Identify which cell holds the provided text, then report its [X, Y] central coordinate. 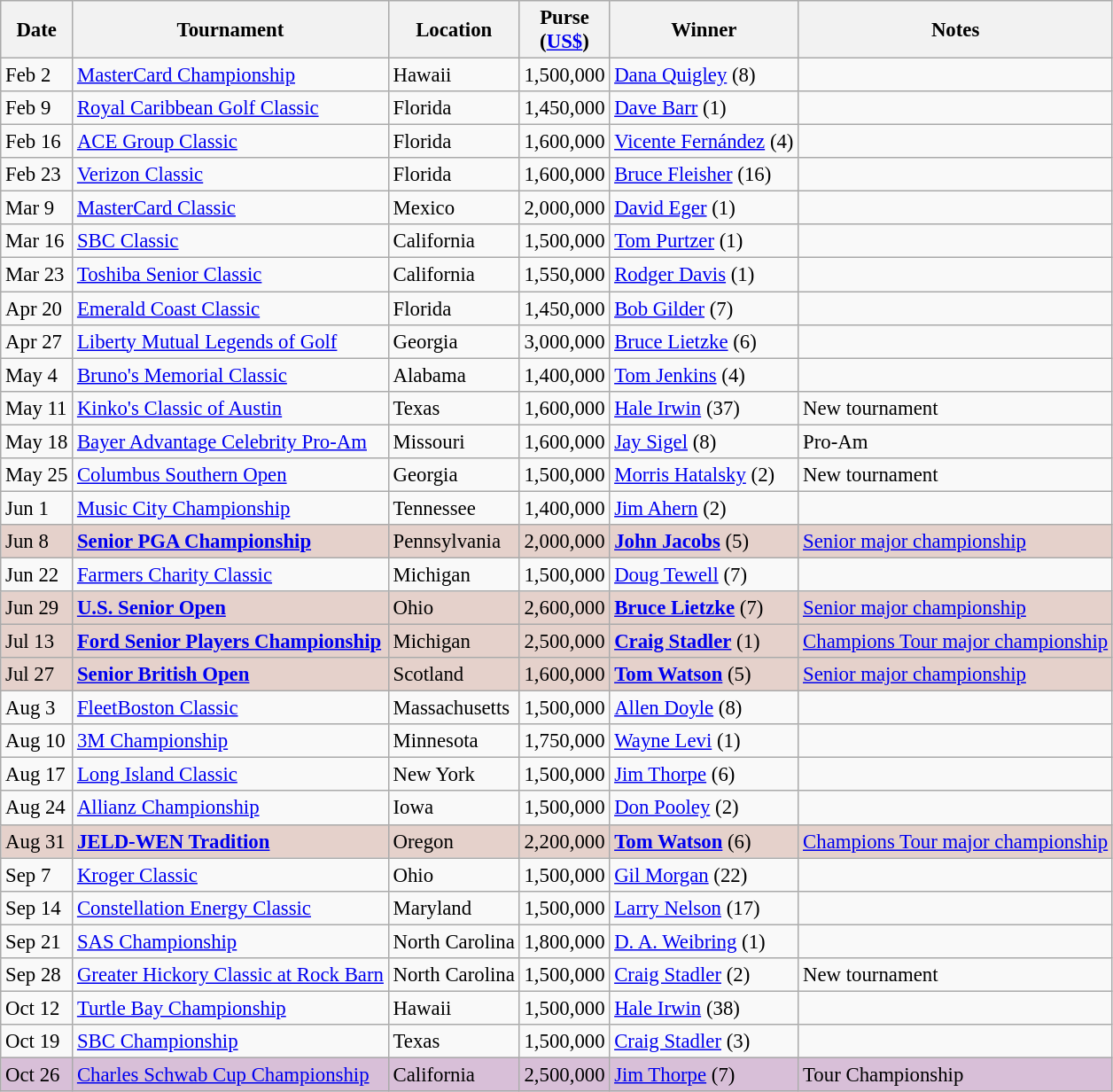
Oct 19 [37, 1041]
Allianz Championship [230, 808]
Missouri [454, 441]
Kinko's Classic of Austin [230, 408]
Bruce Lietzke (6) [704, 341]
Dana Quigley (8) [704, 75]
Aug 31 [37, 841]
Farmers Charity Classic [230, 574]
Music City Championship [230, 508]
2,200,000 [564, 841]
SBC Classic [230, 242]
Allen Doyle (8) [704, 708]
FleetBoston Classic [230, 708]
SAS Championship [230, 941]
Wayne Levi (1) [704, 741]
Jun 29 [37, 608]
Aug 10 [37, 741]
Bayer Advantage Celebrity Pro-Am [230, 441]
Mexico [454, 208]
SBC Championship [230, 1041]
David Eger (1) [704, 208]
Tom Watson (5) [704, 675]
3M Championship [230, 741]
Charles Schwab Cup Championship [230, 1074]
Craig Stadler (2) [704, 975]
Jul 13 [37, 642]
May 4 [37, 375]
Morris Hatalsky (2) [704, 475]
Doug Tewell (7) [704, 574]
1,800,000 [564, 941]
Toshiba Senior Classic [230, 275]
Date [37, 30]
Mar 23 [37, 275]
1,550,000 [564, 275]
Scotland [454, 675]
Oct 12 [37, 1008]
Massachusetts [454, 708]
Ford Senior Players Championship [230, 642]
Royal Caribbean Golf Classic [230, 108]
May 18 [37, 441]
Liberty Mutual Legends of Golf [230, 341]
Notes [955, 30]
Minnesota [454, 741]
Craig Stadler (3) [704, 1041]
Jim Ahern (2) [704, 508]
Mar 9 [37, 208]
Craig Stadler (1) [704, 642]
2,600,000 [564, 608]
Vicente Fernández (4) [704, 142]
Columbus Southern Open [230, 475]
Feb 23 [37, 175]
MasterCard Championship [230, 75]
Iowa [454, 808]
Tennessee [454, 508]
Bruce Fleisher (16) [704, 175]
Sep 21 [37, 941]
Jim Thorpe (7) [704, 1074]
May 25 [37, 475]
Pro-Am [955, 441]
MasterCard Classic [230, 208]
Feb 2 [37, 75]
Don Pooley (2) [704, 808]
Sep 14 [37, 908]
Winner [704, 30]
Kroger Classic [230, 875]
Mar 16 [37, 242]
Hale Irwin (38) [704, 1008]
New York [454, 775]
Apr 27 [37, 341]
Sep 7 [37, 875]
John Jacobs (5) [704, 542]
Greater Hickory Classic at Rock Barn [230, 975]
Apr 20 [37, 308]
Oct 26 [37, 1074]
Tournament [230, 30]
Jun 8 [37, 542]
Feb 16 [37, 142]
Tom Purtzer (1) [704, 242]
May 11 [37, 408]
D. A. Weibring (1) [704, 941]
Aug 17 [37, 775]
ACE Group Classic [230, 142]
Bob Gilder (7) [704, 308]
Feb 9 [37, 108]
JELD-WEN Tradition [230, 841]
Larry Nelson (17) [704, 908]
Aug 3 [37, 708]
Turtle Bay Championship [230, 1008]
Jun 22 [37, 574]
Jun 1 [37, 508]
Bruce Lietzke (7) [704, 608]
Constellation Energy Classic [230, 908]
Senior British Open [230, 675]
Jul 27 [37, 675]
Oregon [454, 841]
Tour Championship [955, 1074]
Aug 24 [37, 808]
Hale Irwin (37) [704, 408]
Gil Morgan (22) [704, 875]
3,000,000 [564, 341]
Bruno's Memorial Classic [230, 375]
Tom Jenkins (4) [704, 375]
Jim Thorpe (6) [704, 775]
Purse(US$) [564, 30]
U.S. Senior Open [230, 608]
Maryland [454, 908]
Verizon Classic [230, 175]
Senior PGA Championship [230, 542]
Location [454, 30]
Pennsylvania [454, 542]
Emerald Coast Classic [230, 308]
Jay Sigel (8) [704, 441]
Alabama [454, 375]
Dave Barr (1) [704, 108]
1,750,000 [564, 741]
Tom Watson (6) [704, 841]
Long Island Classic [230, 775]
Rodger Davis (1) [704, 275]
Sep 28 [37, 975]
